Detect which cell encompasses the target text, then output its [X, Y] center coordinate. 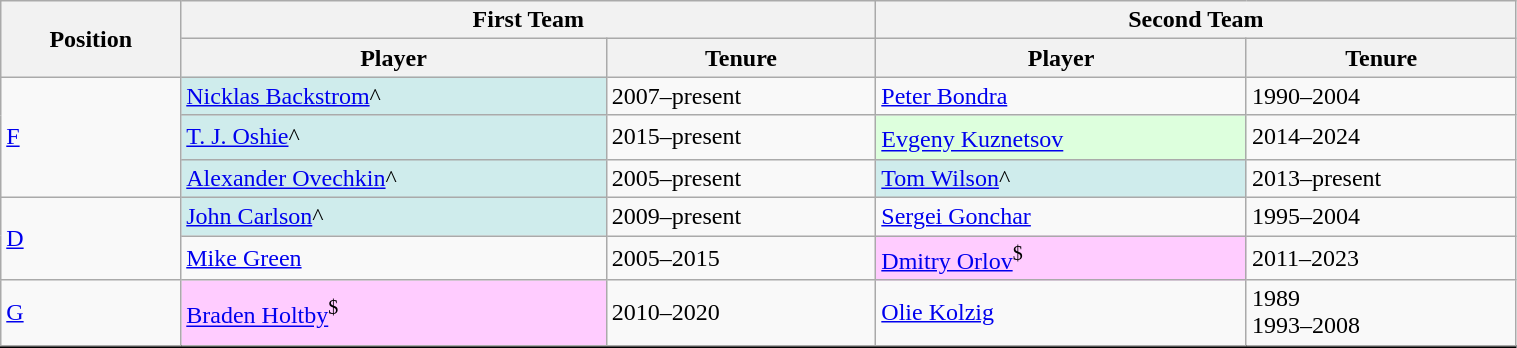
2007–present [741, 96]
2014–2024 [1381, 138]
Evgeny Kuznetsov [1062, 138]
John Carlson^ [394, 217]
2013–present [1381, 178]
Sergei Gonchar [1062, 217]
Second Team [1196, 20]
2009–present [741, 217]
2010–2020 [741, 313]
1990–2004 [1381, 96]
Tom Wilson^ [1062, 178]
2011–2023 [1381, 258]
Mike Green [394, 258]
G [91, 313]
Position [91, 39]
2005–2015 [741, 258]
Nicklas Backstrom^ [394, 96]
Alexander Ovechkin^ [394, 178]
F [91, 138]
First Team [528, 20]
Dmitry Orlov$ [1062, 258]
1995–2004 [1381, 217]
2015–present [741, 138]
Peter Bondra [1062, 96]
D [91, 240]
Braden Holtby$ [394, 313]
Olie Kolzig [1062, 313]
2005–present [741, 178]
T. J. Oshie^ [394, 138]
19891993–2008 [1381, 313]
